For the text-containing cell, return its midpoint in (x, y) coordinate format. 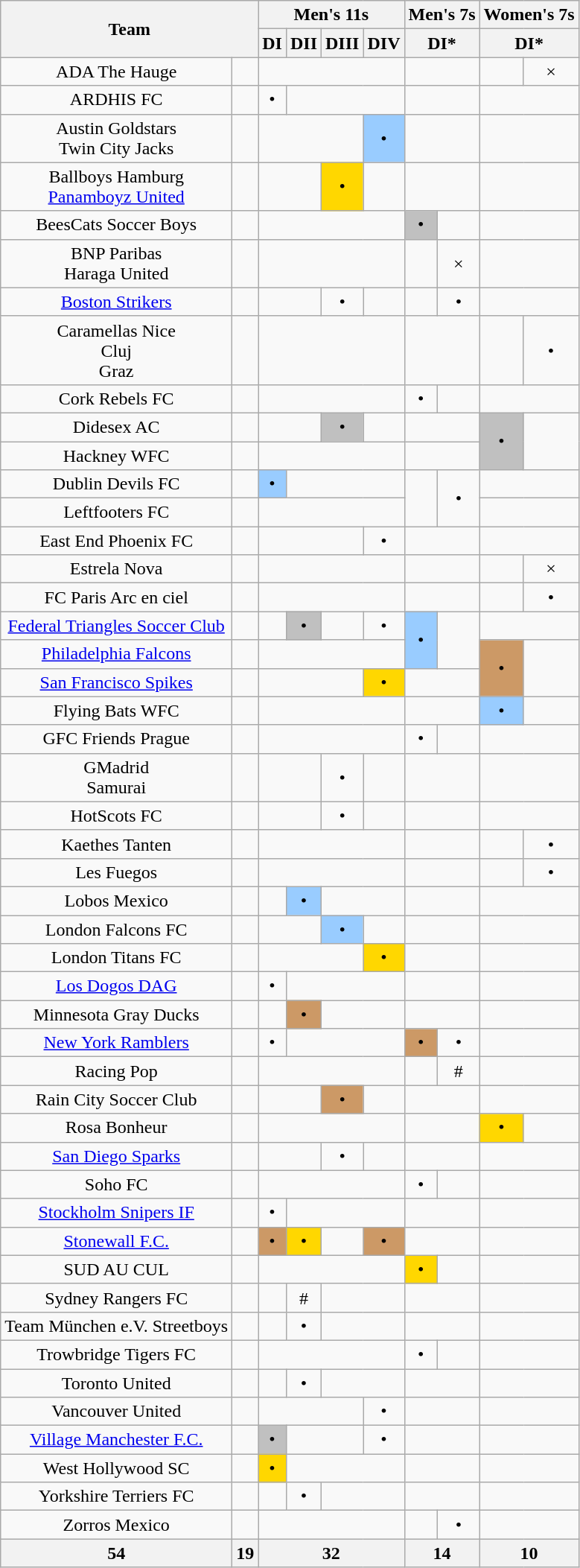
Les Fuegos (116, 872)
DI (273, 43)
Stonewall F.C. (116, 1241)
Sydney Rangers FC (116, 1298)
Philadelphia Falcons (116, 654)
Toronto United (116, 1383)
Los Dogos DAG (116, 986)
ADA The Hauge (116, 72)
East End Phoenix FC (116, 541)
San Diego Sparks (116, 1156)
Ballboys HamburgPanamboyz United (116, 186)
Village Manchester F.C. (116, 1440)
West Hollywood SC (116, 1468)
DIV (384, 43)
Lobos Mexico (116, 901)
Minnesota Gray Ducks (116, 1015)
BeesCats Soccer Boys (116, 225)
DIII (342, 43)
Rain City Soccer Club (116, 1099)
32 (331, 1553)
54 (116, 1553)
ARDHIS FC (116, 100)
19 (246, 1553)
Men's 7s (442, 15)
DII (304, 43)
New York Ramblers (116, 1043)
Boston Strikers (116, 302)
Stockholm Snipers IF (116, 1213)
FC Paris Arc en ciel (116, 597)
Caramellas NiceClujGraz (116, 350)
San Francisco Spikes (116, 682)
Yorkshire Terriers FC (116, 1496)
Estrela Nova (116, 569)
HotScots FC (116, 816)
Leftfooters FC (116, 512)
Team (130, 29)
BNP ParibasHaraga United (116, 264)
SUD AU CUL (116, 1269)
Zorros Mexico (116, 1525)
GFC Friends Prague (116, 739)
Vancouver United (116, 1412)
Soho FC (116, 1184)
Men's 11s (331, 15)
Kaethes Tanten (116, 844)
GMadridSamurai (116, 778)
14 (442, 1553)
Team München e.V. Streetboys (116, 1326)
Trowbridge Tigers FC (116, 1354)
London Falcons FC (116, 929)
Didesex AC (116, 427)
Dublin Devils FC (116, 484)
Cork Rebels FC (116, 399)
Austin GoldstarsTwin City Jacks (116, 139)
10 (529, 1553)
Women's 7s (529, 15)
Hackney WFC (116, 455)
Racing Pop (116, 1071)
Flying Bats WFC (116, 711)
London Titans FC (116, 958)
Federal Triangles Soccer Club (116, 626)
Rosa Bonheur (116, 1128)
